Extract the (X, Y) coordinate from the center of the cell holding the provided text.  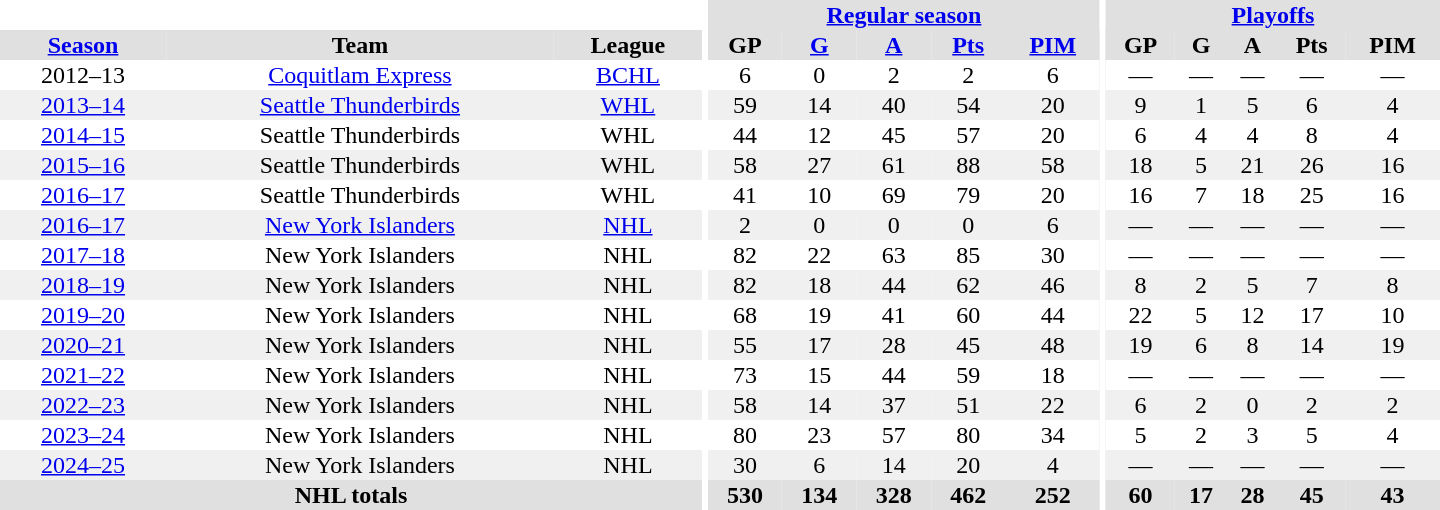
328 (894, 495)
15 (819, 375)
Season (83, 45)
63 (894, 255)
3 (1253, 435)
2015–16 (83, 165)
252 (1052, 495)
55 (745, 345)
62 (968, 285)
2019–20 (83, 315)
134 (819, 495)
2020–21 (83, 345)
Regular season (904, 15)
48 (1052, 345)
2023–24 (83, 435)
85 (968, 255)
2017–18 (83, 255)
BCHL (628, 75)
2021–22 (83, 375)
Coquitlam Express (360, 75)
2024–25 (83, 465)
61 (894, 165)
73 (745, 375)
21 (1253, 165)
34 (1052, 435)
530 (745, 495)
9 (1140, 105)
26 (1312, 165)
1 (1201, 105)
2014–15 (83, 135)
51 (968, 405)
2013–14 (83, 105)
54 (968, 105)
2022–23 (83, 405)
Team (360, 45)
462 (968, 495)
23 (819, 435)
League (628, 45)
2018–19 (83, 285)
2012–13 (83, 75)
25 (1312, 195)
68 (745, 315)
88 (968, 165)
79 (968, 195)
37 (894, 405)
43 (1392, 495)
27 (819, 165)
40 (894, 105)
NHL totals (351, 495)
69 (894, 195)
46 (1052, 285)
Playoffs (1273, 15)
